Search for the cell housing the specified text and yield its [X, Y] center coordinate. 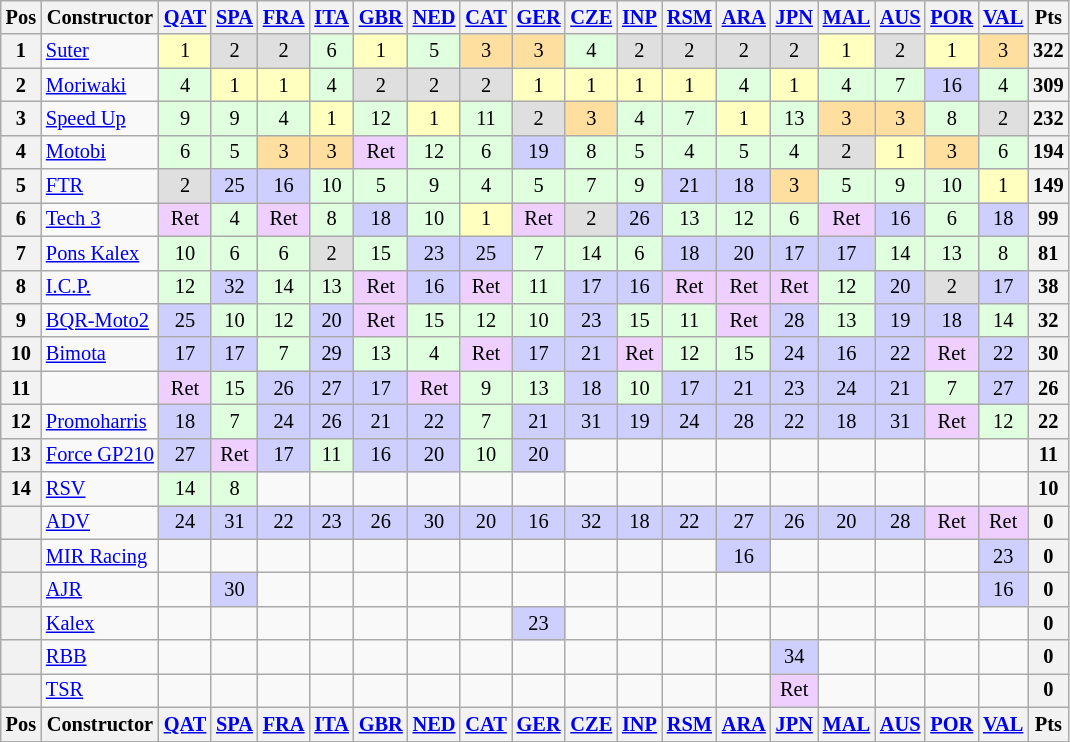
Bimota [100, 354]
ADV [100, 522]
RSV [100, 489]
194 [1048, 152]
81 [1048, 253]
29 [331, 354]
FTR [100, 186]
309 [1048, 85]
Pons Kalex [100, 253]
99 [1048, 219]
I.C.P. [100, 287]
Tech 3 [100, 219]
RBB [100, 657]
BQR-Moto2 [100, 320]
Motobi [100, 152]
MIR Racing [100, 556]
Kalex [100, 623]
Suter [100, 51]
38 [1048, 287]
Promoharris [100, 421]
322 [1048, 51]
Speed Up [100, 118]
AJR [100, 589]
TSR [100, 690]
34 [794, 657]
149 [1048, 186]
Force GP210 [100, 455]
Moriwaki [100, 85]
232 [1048, 118]
